From the cell containing the given text, extract its center point as [X, Y] coordinate. 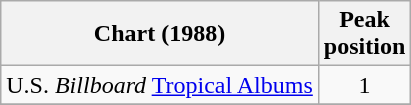
U.S. Billboard Tropical Albums [160, 85]
Peakposition [364, 34]
Chart (1988) [160, 34]
1 [364, 85]
